Find where the given text appears and provide that cell's center as [x, y] coordinate. 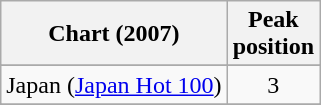
3 [273, 85]
Peakposition [273, 34]
Chart (2007) [114, 34]
Japan (Japan Hot 100) [114, 85]
